For the text-containing cell, return its midpoint in (x, y) coordinate format. 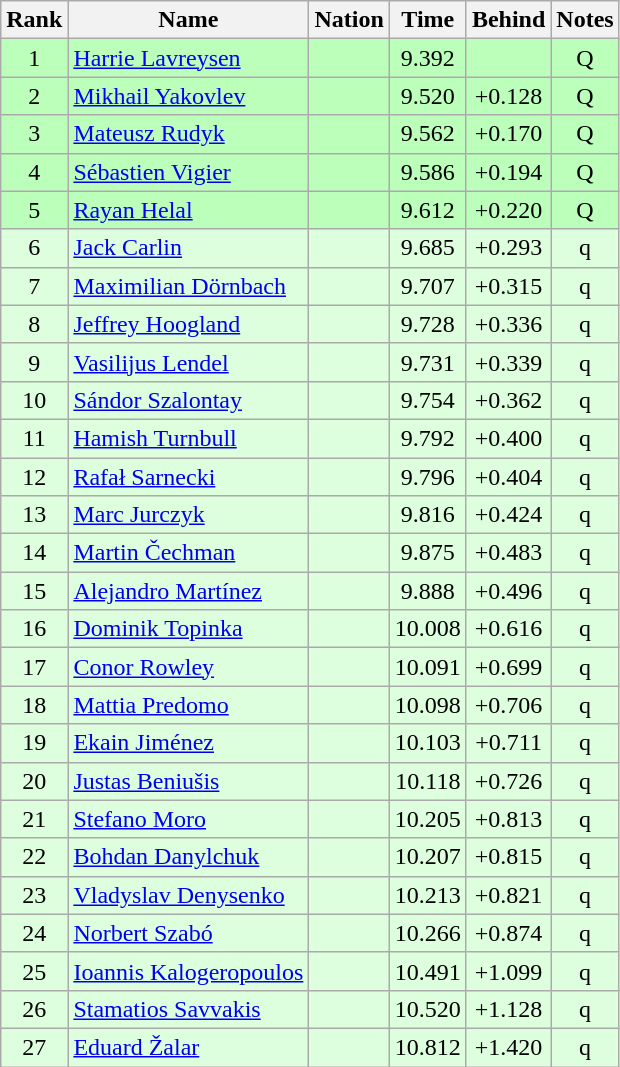
9.685 (428, 248)
Dominik Topinka (188, 629)
Maximilian Dörnbach (188, 286)
+1.128 (508, 1009)
+0.170 (508, 134)
Stefano Moro (188, 819)
+0.404 (508, 477)
1 (34, 58)
Vladyslav Denysenko (188, 895)
Mateusz Rudyk (188, 134)
12 (34, 477)
+0.711 (508, 743)
9.875 (428, 553)
25 (34, 971)
Marc Jurczyk (188, 515)
Sándor Szalontay (188, 400)
+0.813 (508, 819)
26 (34, 1009)
+0.726 (508, 781)
9.731 (428, 362)
Rafał Sarnecki (188, 477)
16 (34, 629)
10.118 (428, 781)
10.812 (428, 1047)
Jeffrey Hoogland (188, 324)
9.796 (428, 477)
9.728 (428, 324)
9.612 (428, 210)
+0.706 (508, 705)
10 (34, 400)
15 (34, 591)
10.103 (428, 743)
+1.420 (508, 1047)
Stamatios Savvakis (188, 1009)
9.707 (428, 286)
10.207 (428, 857)
+0.339 (508, 362)
24 (34, 933)
9.520 (428, 96)
10.266 (428, 933)
9.792 (428, 438)
+1.099 (508, 971)
10.008 (428, 629)
14 (34, 553)
9.754 (428, 400)
Eduard Žalar (188, 1047)
+0.616 (508, 629)
Norbert Szabó (188, 933)
+0.483 (508, 553)
Notes (585, 20)
8 (34, 324)
Martin Čechman (188, 553)
Rayan Helal (188, 210)
Name (188, 20)
5 (34, 210)
9.586 (428, 172)
9.816 (428, 515)
9.888 (428, 591)
Alejandro Martínez (188, 591)
6 (34, 248)
+0.220 (508, 210)
22 (34, 857)
10.213 (428, 895)
+0.194 (508, 172)
2 (34, 96)
7 (34, 286)
+0.699 (508, 667)
9 (34, 362)
Jack Carlin (188, 248)
10.491 (428, 971)
17 (34, 667)
10.520 (428, 1009)
Hamish Turnbull (188, 438)
27 (34, 1047)
20 (34, 781)
18 (34, 705)
19 (34, 743)
9.392 (428, 58)
Ioannis Kalogeropoulos (188, 971)
Bohdan Danylchuk (188, 857)
Vasilijus Lendel (188, 362)
Ekain Jiménez (188, 743)
Time (428, 20)
10.091 (428, 667)
+0.293 (508, 248)
+0.315 (508, 286)
+0.874 (508, 933)
Mikhail Yakovlev (188, 96)
+0.400 (508, 438)
11 (34, 438)
4 (34, 172)
Conor Rowley (188, 667)
9.562 (428, 134)
+0.821 (508, 895)
23 (34, 895)
+0.128 (508, 96)
Rank (34, 20)
+0.815 (508, 857)
Mattia Predomo (188, 705)
+0.424 (508, 515)
Behind (508, 20)
Harrie Lavreysen (188, 58)
21 (34, 819)
+0.362 (508, 400)
+0.496 (508, 591)
+0.336 (508, 324)
13 (34, 515)
Sébastien Vigier (188, 172)
3 (34, 134)
10.205 (428, 819)
Justas Beniušis (188, 781)
Nation (349, 20)
10.098 (428, 705)
